Pinpoint the cell where the given text exists, returning its [X, Y] midpoint coordinate. 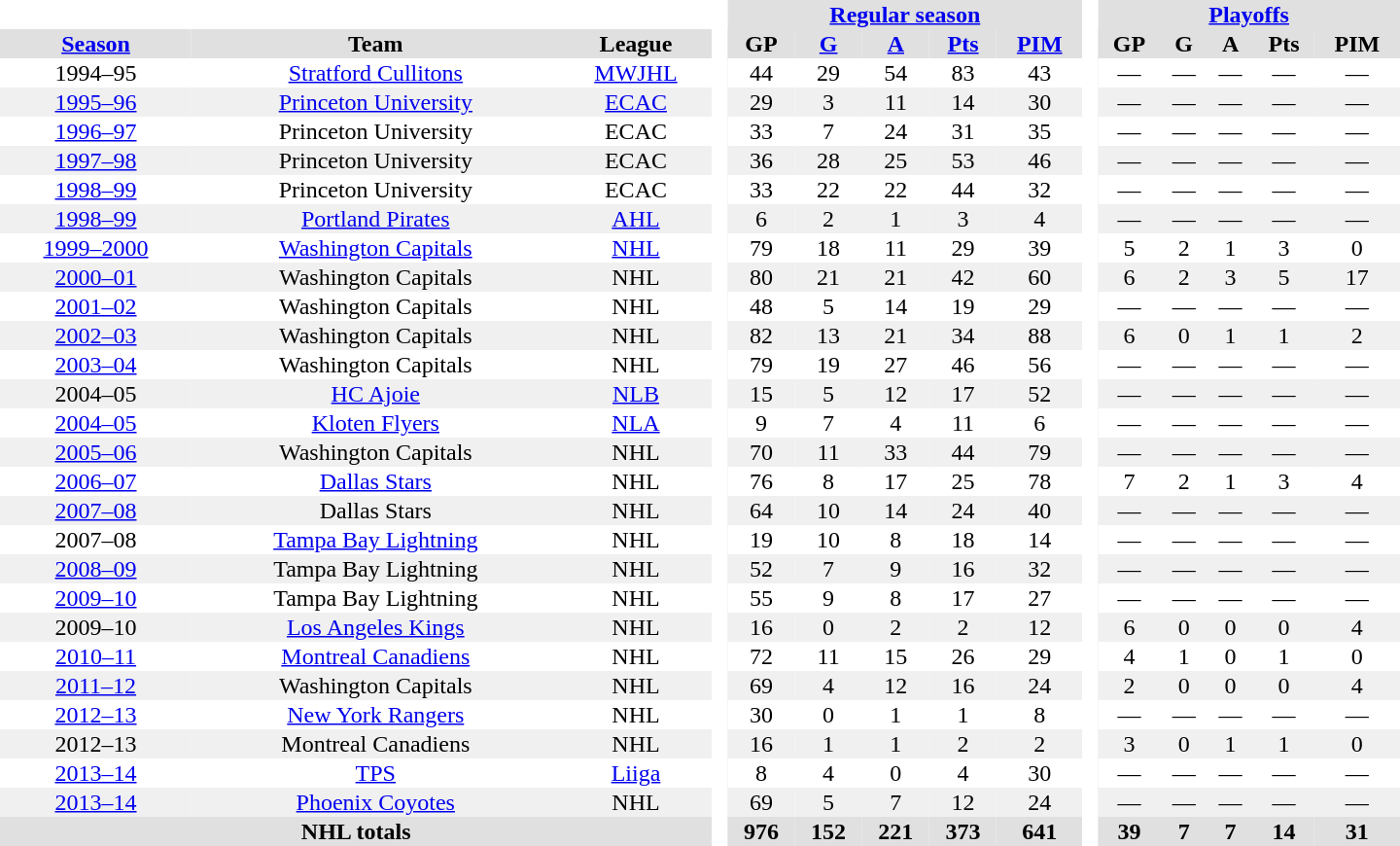
72 [760, 656]
83 [962, 73]
76 [760, 481]
2010–11 [95, 656]
976 [760, 831]
43 [1039, 73]
152 [828, 831]
373 [962, 831]
AHL [636, 219]
Regular season [904, 15]
88 [1039, 335]
64 [760, 511]
MWJHL [636, 73]
80 [760, 277]
2001–02 [95, 306]
82 [760, 335]
2005–06 [95, 452]
1994–95 [95, 73]
48 [760, 306]
Playoffs [1248, 15]
54 [896, 73]
Season [95, 44]
Phoenix Coyotes [375, 802]
2002–03 [95, 335]
Los Angeles Kings [375, 627]
NLA [636, 423]
League [636, 44]
42 [962, 277]
221 [896, 831]
13 [828, 335]
60 [1039, 277]
35 [1039, 131]
641 [1039, 831]
2011–12 [95, 686]
55 [760, 598]
2006–07 [95, 481]
Team [375, 44]
28 [828, 160]
TPS [375, 773]
1996–97 [95, 131]
New York Rangers [375, 715]
1995–96 [95, 102]
HC Ajoie [375, 394]
40 [1039, 511]
1999–2000 [95, 248]
Stratford Cullitons [375, 73]
70 [760, 452]
Portland Pirates [375, 219]
2003–04 [95, 365]
2008–09 [95, 569]
34 [962, 335]
53 [962, 160]
Kloten Flyers [375, 423]
1997–98 [95, 160]
26 [962, 656]
78 [1039, 481]
36 [760, 160]
Liiga [636, 773]
NHL totals [356, 831]
56 [1039, 365]
NLB [636, 394]
2000–01 [95, 277]
